Find where the given text appears and provide that cell's center as (X, Y) coordinate. 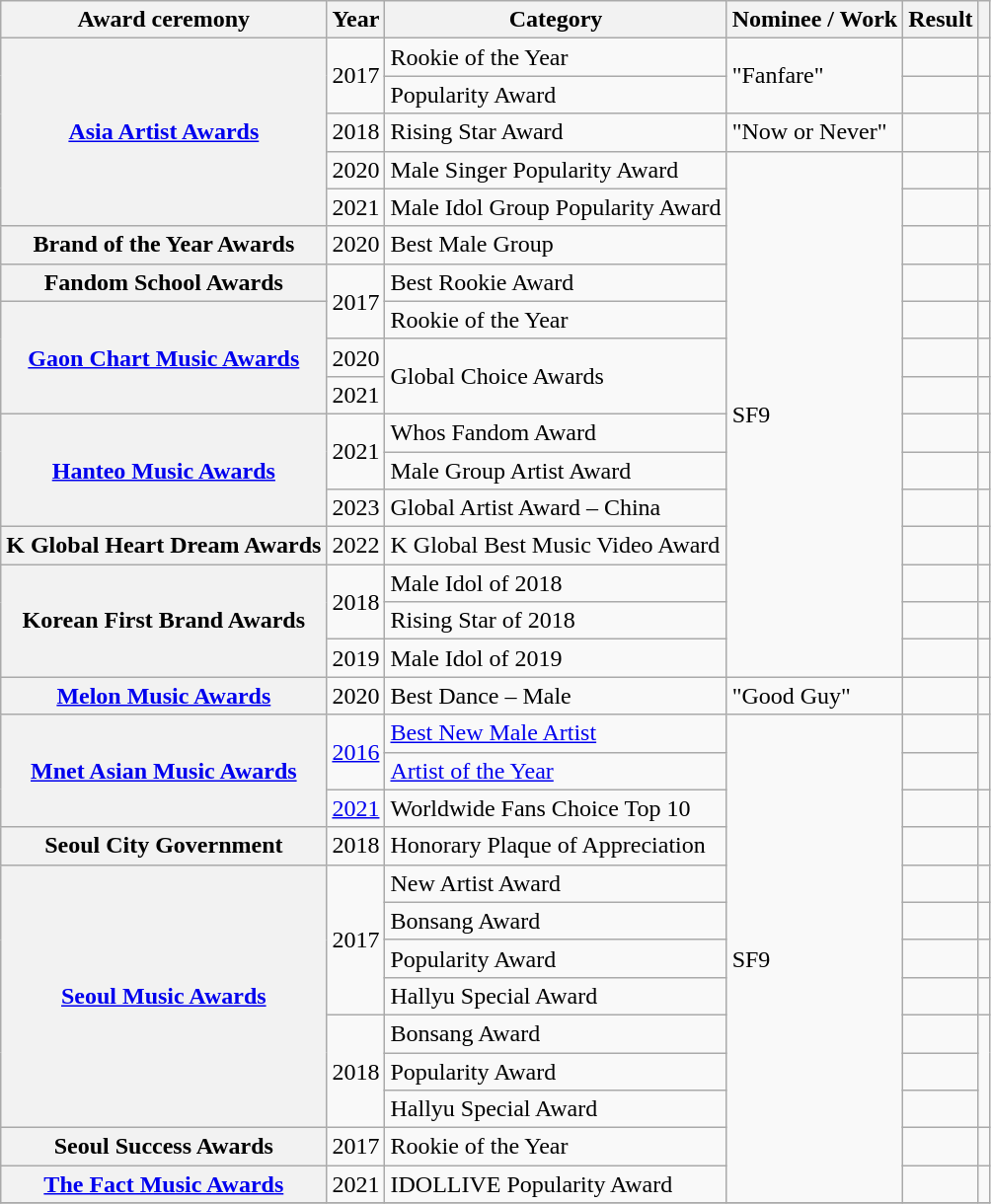
Male Idol of 2018 (556, 583)
Award ceremony (164, 20)
Honorary Plaque of Appreciation (556, 846)
Best Rookie Award (556, 282)
Best Male Group (556, 245)
K Global Best Music Video Award (556, 546)
Fandom School Awards (164, 282)
Whos Fandom Award (556, 432)
Best Dance – Male (556, 696)
Melon Music Awards (164, 696)
Year (355, 20)
"Fanfare" (815, 76)
Artist of the Year (556, 771)
Result (941, 20)
Male Idol of 2019 (556, 658)
IDOLLIVE Popularity Award (556, 1184)
Rising Star of 2018 (556, 621)
2019 (355, 658)
2016 (355, 752)
"Now or Never" (815, 132)
2022 (355, 546)
Hanteo Music Awards (164, 470)
Category (556, 20)
Male Group Artist Award (556, 471)
Seoul Music Awards (164, 996)
Brand of the Year Awards (164, 245)
Asia Artist Awards (164, 132)
Global Artist Award – China (556, 508)
Male Singer Popularity Award (556, 170)
"Good Guy" (815, 696)
Gaon Chart Music Awards (164, 357)
Best New Male Artist (556, 733)
Mnet Asian Music Awards (164, 771)
Korean First Brand Awards (164, 621)
The Fact Music Awards (164, 1184)
New Artist Award (556, 883)
Male Idol Group Popularity Award (556, 207)
K Global Heart Dream Awards (164, 546)
Nominee / Work (815, 20)
Seoul Success Awards (164, 1147)
Seoul City Government (164, 846)
2023 (355, 508)
Worldwide Fans Choice Top 10 (556, 808)
Rising Star Award (556, 132)
Global Choice Awards (556, 376)
